For the text-containing cell, return its midpoint in [X, Y] coordinate format. 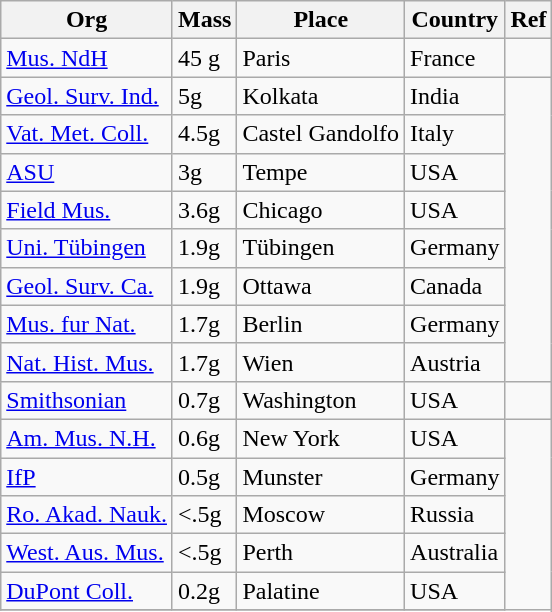
India [455, 96]
Chicago [321, 210]
Canada [455, 286]
45 g [204, 58]
Org [87, 20]
4.5g [204, 134]
Castel Gandolfo [321, 134]
IfP [87, 477]
3g [204, 172]
Field Mus. [87, 210]
0.5g [204, 477]
Nat. Hist. Mus. [87, 362]
ASU [87, 172]
New York [321, 438]
Palatine [321, 591]
0.2g [204, 591]
0.6g [204, 438]
Perth [321, 553]
Vat. Met. Coll. [87, 134]
France [455, 58]
Wien [321, 362]
Ottawa [321, 286]
3.6g [204, 210]
Mus. fur Nat. [87, 324]
Mus. NdH [87, 58]
Paris [321, 58]
Australia [455, 553]
DuPont Coll. [87, 591]
Tempe [321, 172]
Place [321, 20]
Geol. Surv. Ca. [87, 286]
0.7g [204, 400]
Uni. Tübingen [87, 248]
Munster [321, 477]
Am. Mus. N.H. [87, 438]
Smithsonian [87, 400]
Ref [528, 20]
Washington [321, 400]
Italy [455, 134]
Berlin [321, 324]
Russia [455, 515]
Ro. Akad. Nauk. [87, 515]
Mass [204, 20]
West. Aus. Mus. [87, 553]
Geol. Surv. Ind. [87, 96]
Tübingen [321, 248]
Austria [455, 362]
5g [204, 96]
Kolkata [321, 96]
Moscow [321, 515]
Country [455, 20]
